Determine the [x, y] coordinate at the center of the cell enclosing the given text.  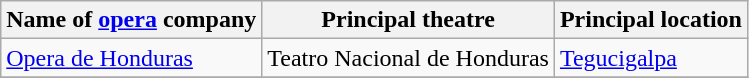
Principal location [650, 20]
Principal theatre [408, 20]
Tegucigalpa [650, 58]
Name of opera company [132, 20]
Teatro Nacional de Honduras [408, 58]
Opera de Honduras [132, 58]
